Identify which cell holds the provided text, then report its [X, Y] central coordinate. 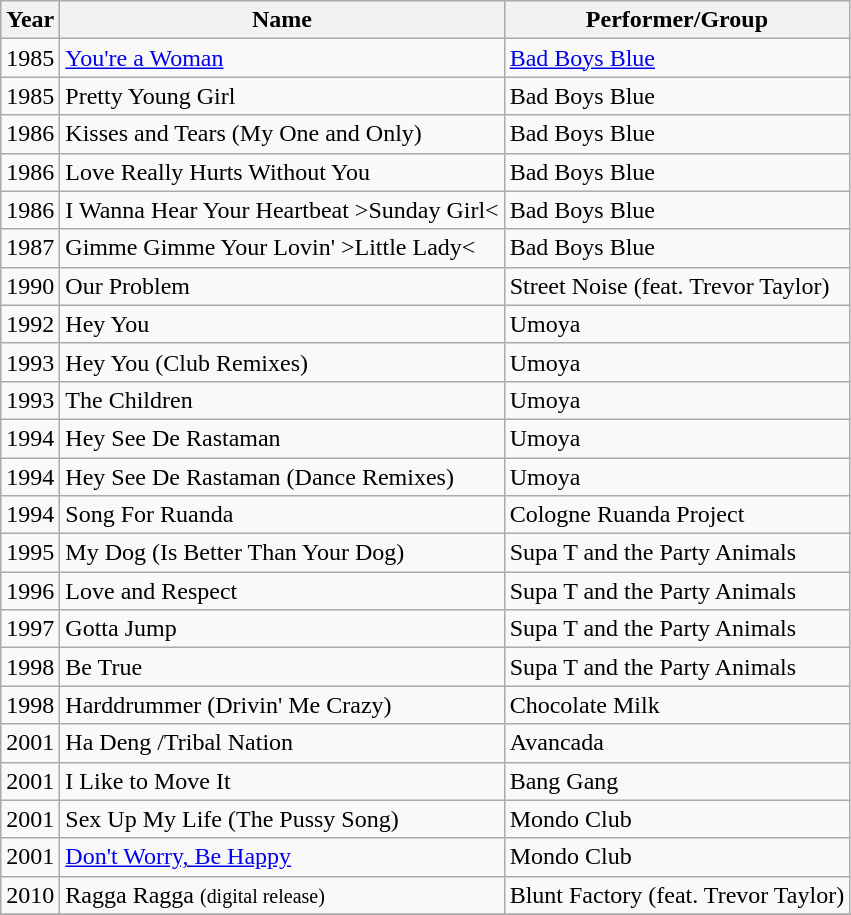
Name [282, 20]
Blunt Factory (feat. Trevor Taylor) [677, 895]
Be True [282, 667]
Don't Worry, Be Happy [282, 857]
Hey See De Rastaman [282, 438]
1990 [30, 286]
Bang Gang [677, 781]
1996 [30, 591]
Pretty Young Girl [282, 96]
The Children [282, 400]
Kisses and Tears (My One and Only) [282, 134]
Gotta Jump [282, 629]
Love and Respect [282, 591]
1995 [30, 553]
Hey You (Club Remixes) [282, 362]
Sex Up My Life (The Pussy Song) [282, 819]
Song For Ruanda [282, 515]
Year [30, 20]
Avancada [677, 743]
Ragga Ragga (digital release) [282, 895]
Our Problem [282, 286]
I Wanna Hear Your Heartbeat >Sunday Girl< [282, 210]
Hey See De Rastaman (Dance Remixes) [282, 477]
Ha Deng /Tribal Nation [282, 743]
You're a Woman [282, 58]
Performer/Group [677, 20]
My Dog (Is Better Than Your Dog) [282, 553]
1997 [30, 629]
Cologne Ruanda Project [677, 515]
1987 [30, 248]
Harddrummer (Drivin' Me Crazy) [282, 705]
Love Really Hurts Without You [282, 172]
2010 [30, 895]
Gimme Gimme Your Lovin' >Little Lady< [282, 248]
Hey You [282, 324]
Street Noise (feat. Trevor Taylor) [677, 286]
I Like to Move It [282, 781]
Chocolate Milk [677, 705]
1992 [30, 324]
